Identify which cell holds the provided text, then report its [X, Y] central coordinate. 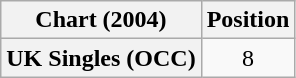
Position [248, 20]
UK Singles (OCC) [101, 58]
8 [248, 58]
Chart (2004) [101, 20]
